Return the (x, y) coordinate for the center point of the cell that contains the specified text.  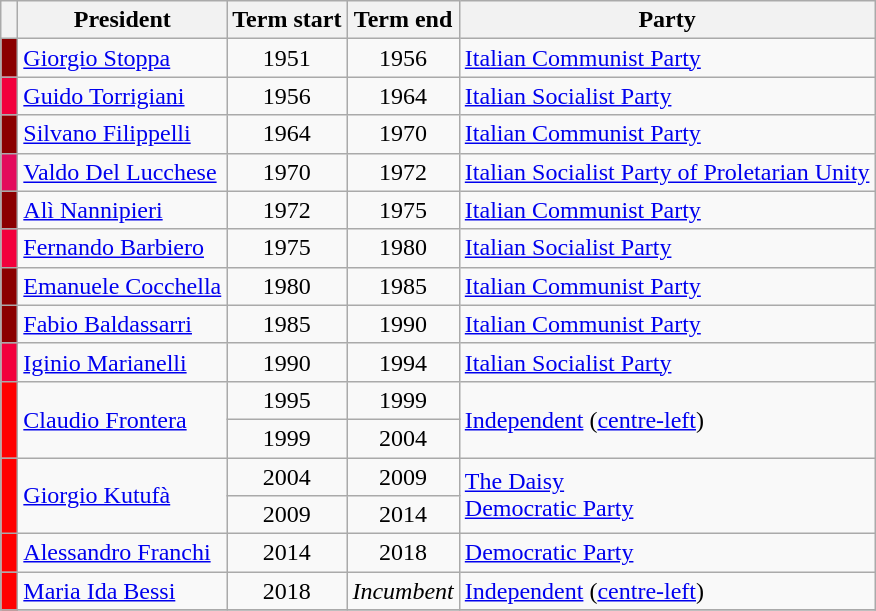
Silvano Filippelli (122, 134)
Iginio Marianelli (122, 362)
Democratic Party (667, 553)
Term start (287, 20)
Emanuele Cocchella (122, 286)
1994 (403, 362)
Claudio Frontera (122, 419)
Guido Torrigiani (122, 96)
President (122, 20)
Alessandro Franchi (122, 553)
Term end (403, 20)
Maria Ida Bessi (122, 591)
Alì Nannipieri (122, 210)
1995 (287, 400)
Italian Socialist Party of Proletarian Unity (667, 172)
Fabio Baldassarri (122, 324)
Valdo Del Lucchese (122, 172)
The DaisyDemocratic Party (667, 496)
Giorgio Stoppa (122, 58)
Incumbent (403, 591)
1951 (287, 58)
Party (667, 20)
Fernando Barbiero (122, 248)
Giorgio Kutufà (122, 496)
